Output the (X, Y) coordinate of the center of the cell containing the given text.  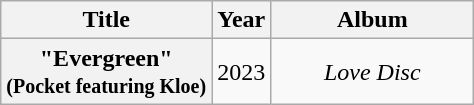
Title (106, 20)
Year (242, 20)
Album (372, 20)
"Evergreen"(Pocket featuring Kloe) (106, 72)
2023 (242, 72)
Love Disc (372, 72)
